Scan for the cell matching the given text and deliver its (X, Y) coordinate at center. 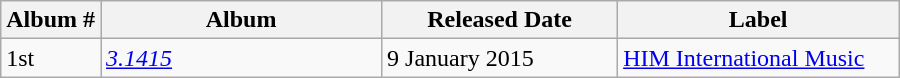
9 January 2015 (500, 58)
HIM International Music (758, 58)
Released Date (500, 20)
1st (51, 58)
3.1415 (240, 58)
Label (758, 20)
Album # (51, 20)
Album (240, 20)
